Provide the [x, y] coordinate of the cell's center where the given text is located.  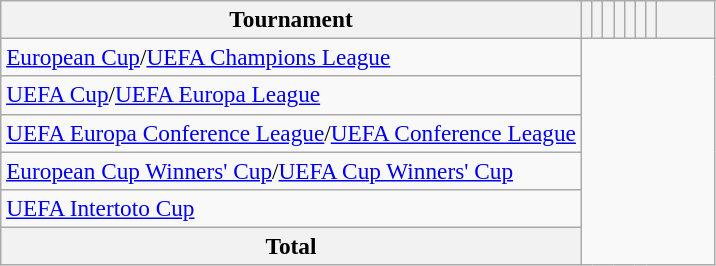
European Cup/UEFA Champions League [292, 57]
UEFA Cup/UEFA Europa League [292, 95]
Tournament [292, 19]
UEFA Europa Conference League/UEFA Conference League [292, 133]
UEFA Intertoto Cup [292, 208]
European Cup Winners' Cup/UEFA Cup Winners' Cup [292, 170]
Total [292, 246]
